For the text-containing cell, return its midpoint in [X, Y] coordinate format. 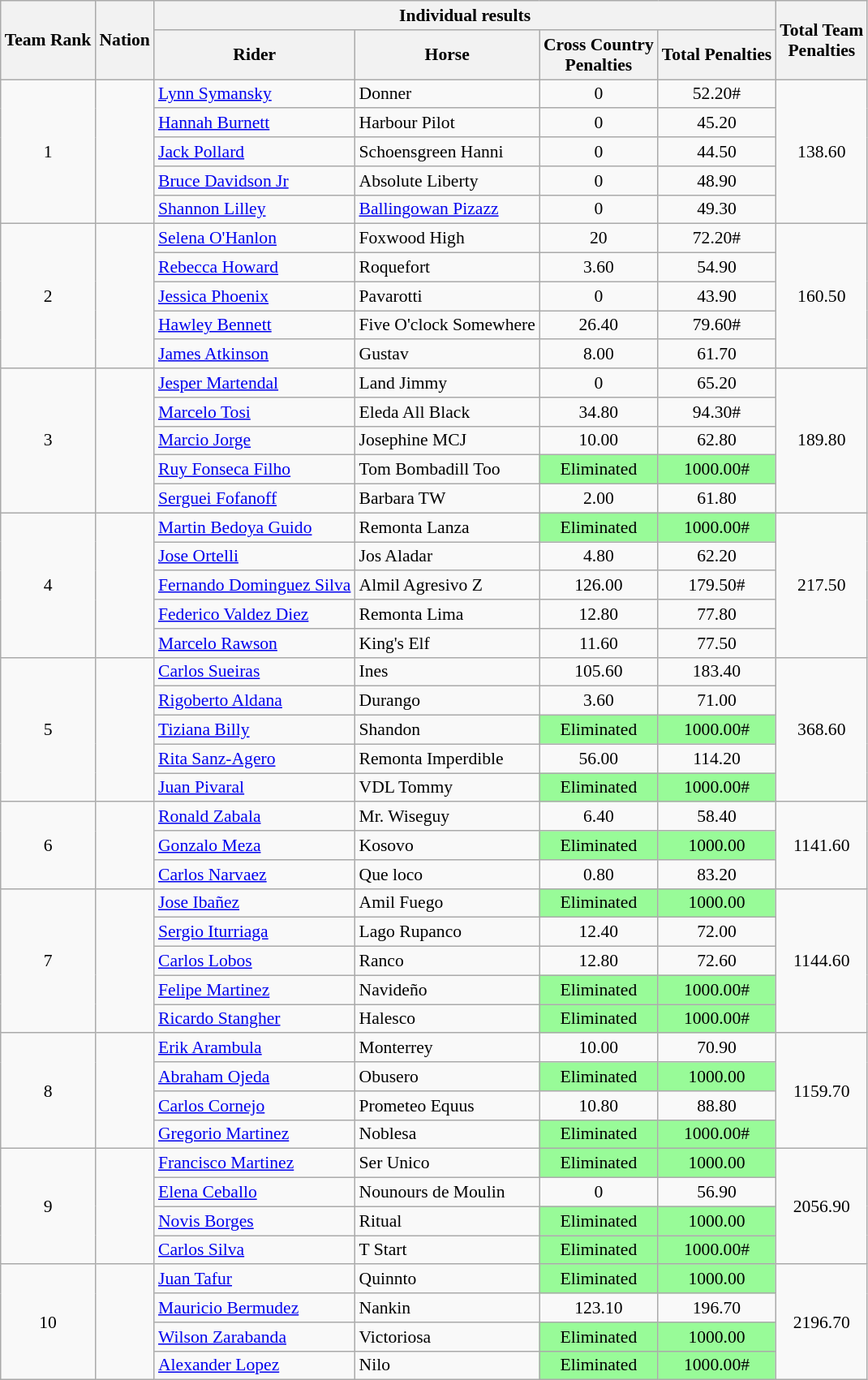
Selena O'Hanlon [255, 239]
58.40 [717, 817]
Ser Unico [446, 1163]
Ruy Fonseca Filho [255, 470]
114.20 [717, 759]
83.20 [717, 875]
Total Penalties [717, 55]
Jack Pollard [255, 152]
Horse [446, 55]
Nounours de Moulin [446, 1193]
123.10 [599, 1308]
Ricardo Stangher [255, 1019]
70.90 [717, 1048]
Felipe Martinez [255, 990]
Hawley Bennett [255, 325]
1141.60 [821, 845]
Alexander Lopez [255, 1365]
Jesper Martendal [255, 383]
9 [49, 1206]
Carlos Lobos [255, 961]
Josephine MCJ [446, 441]
Durango [446, 701]
Prometeo Equus [446, 1106]
James Atkinson [255, 355]
54.90 [717, 268]
Marcelo Tosi [255, 412]
Juan Tafur [255, 1279]
196.70 [717, 1308]
2 [49, 296]
7 [49, 961]
71.00 [717, 701]
Individual results [465, 15]
Victoriosa [446, 1337]
Carlos Silva [255, 1250]
Fernando Dominguez Silva [255, 586]
Pavarotti [446, 296]
Lynn Symansky [255, 94]
1159.70 [821, 1091]
44.50 [717, 152]
Noblesa [446, 1134]
105.60 [599, 672]
8 [49, 1091]
52.20# [717, 94]
Absolute Liberty [446, 181]
Gregorio Martinez [255, 1134]
61.80 [717, 499]
Rider [255, 55]
Team Rank [49, 41]
72.00 [717, 932]
Foxwood High [446, 239]
45.20 [717, 123]
62.20 [717, 557]
Halesco [446, 1019]
Sergio Iturriaga [255, 932]
11.60 [599, 643]
94.30# [717, 412]
Remonta Lanza [446, 527]
34.80 [599, 412]
65.20 [717, 383]
217.50 [821, 585]
Navideño [446, 990]
Rebecca Howard [255, 268]
Kosovo [446, 845]
62.80 [717, 441]
10.80 [599, 1106]
183.40 [717, 672]
Jose Ibañez [255, 903]
King's Elf [446, 643]
48.90 [717, 181]
Carlos Narvaez [255, 875]
Ballingowan Pizazz [446, 209]
Federico Valdez Diez [255, 614]
Tom Bombadill Too [446, 470]
6.40 [599, 817]
4 [49, 585]
Erik Arambula [255, 1048]
Tiziana Billy [255, 730]
Jessica Phoenix [255, 296]
1144.60 [821, 961]
Ritual [446, 1221]
Ranco [446, 961]
Quinnto [446, 1279]
Total TeamPenalties [821, 41]
Remonta Imperdible [446, 759]
43.90 [717, 296]
Que loco [446, 875]
Amil Fuego [446, 903]
Donner [446, 94]
Shannon Lilley [255, 209]
Juan Pivaral [255, 788]
2196.70 [821, 1322]
72.60 [717, 961]
Obusero [446, 1077]
79.60# [717, 325]
Ines [446, 672]
Almil Agresivo Z [446, 586]
189.80 [821, 441]
Rigoberto Aldana [255, 701]
10 [49, 1322]
T Start [446, 1250]
Jos Aladar [446, 557]
1 [49, 152]
Novis Borges [255, 1221]
Gustav [446, 355]
5 [49, 729]
56.90 [717, 1193]
61.70 [717, 355]
6 [49, 845]
Abraham Ojeda [255, 1077]
12.40 [599, 932]
Bruce Davidson Jr [255, 181]
368.60 [821, 729]
138.60 [821, 152]
Lago Rupanco [446, 932]
Eleda All Black [446, 412]
77.50 [717, 643]
Gonzalo Meza [255, 845]
Monterrey [446, 1048]
VDL Tommy [446, 788]
Mauricio Bermudez [255, 1308]
Remonta Lima [446, 614]
Shandon [446, 730]
88.80 [717, 1106]
3 [49, 441]
Hannah Burnett [255, 123]
72.20# [717, 239]
Nankin [446, 1308]
Wilson Zarabanda [255, 1337]
Barbara TW [446, 499]
2.00 [599, 499]
Five O'clock Somewhere [446, 325]
77.80 [717, 614]
0.80 [599, 875]
179.50# [717, 586]
Nilo [446, 1365]
Ronald Zabala [255, 817]
Martin Bedoya Guido [255, 527]
56.00 [599, 759]
Cross Country Penalties [599, 55]
Carlos Sueiras [255, 672]
Carlos Cornejo [255, 1106]
Marcelo Rawson [255, 643]
8.00 [599, 355]
Schoensgreen Hanni [446, 152]
160.50 [821, 296]
Land Jimmy [446, 383]
26.40 [599, 325]
20 [599, 239]
Jose Ortelli [255, 557]
4.80 [599, 557]
Mr. Wiseguy [446, 817]
Harbour Pilot [446, 123]
Rita Sanz-Agero [255, 759]
Francisco Martinez [255, 1163]
Marcio Jorge [255, 441]
Elena Ceballo [255, 1193]
49.30 [717, 209]
Serguei Fofanoff [255, 499]
Roquefort [446, 268]
Nation [124, 41]
126.00 [599, 586]
2056.90 [821, 1206]
